Find where the given text appears and provide that cell's center as (X, Y) coordinate. 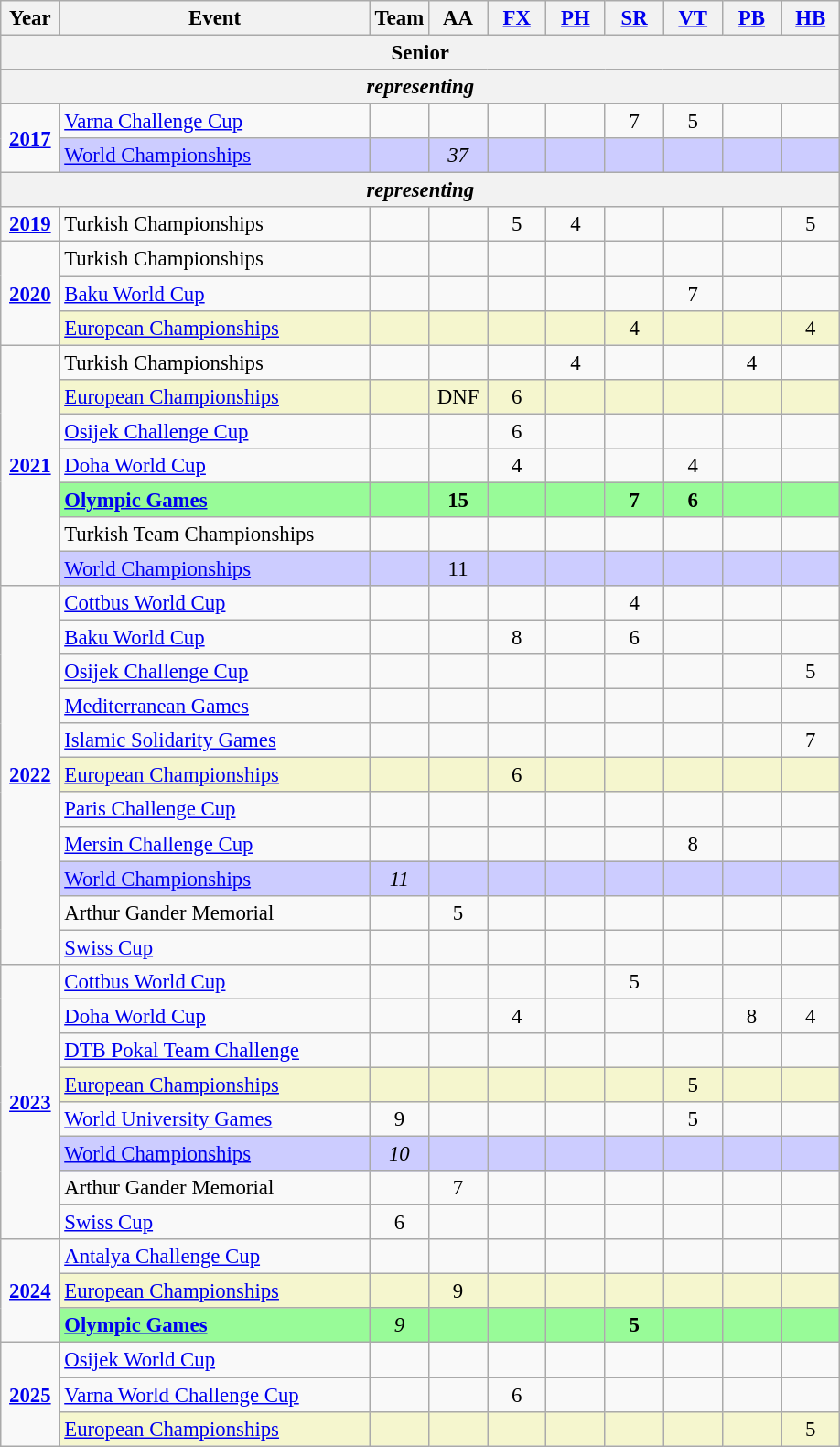
2021 (30, 465)
Mersin Challenge Cup (214, 844)
Turkish Team Championships (214, 535)
2025 (30, 1395)
2022 (30, 775)
DNF (458, 396)
Varna World Challenge Cup (214, 1395)
HB (811, 18)
FX (517, 18)
Antalya Challenge Cup (214, 1257)
World University Games (214, 1119)
Year (30, 18)
Paris Challenge Cup (214, 810)
PB (751, 18)
AA (458, 18)
PH (576, 18)
2019 (30, 224)
Osijek World Cup (214, 1360)
Islamic Solidarity Games (214, 740)
Varna Challenge Cup (214, 122)
2024 (30, 1290)
SR (634, 18)
2020 (30, 293)
Team (399, 18)
2017 (30, 139)
15 (458, 500)
2023 (30, 1102)
10 (399, 1154)
VT (693, 18)
37 (458, 156)
DTB Pokal Team Challenge (214, 1051)
Senior (421, 53)
Event (214, 18)
Mediterranean Games (214, 707)
